Locate the cell with the specified text and output its [X, Y] center coordinate. 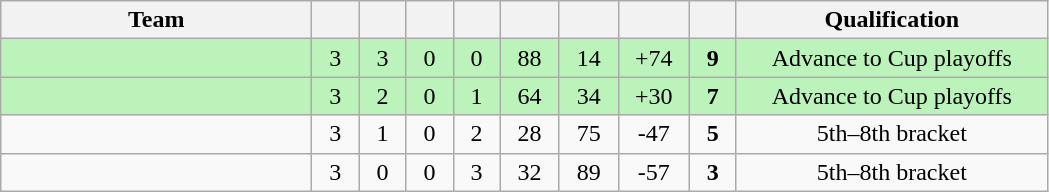
+74 [654, 58]
Team [156, 20]
-57 [654, 172]
14 [588, 58]
7 [712, 96]
64 [530, 96]
75 [588, 134]
Qualification [892, 20]
32 [530, 172]
5 [712, 134]
+30 [654, 96]
34 [588, 96]
28 [530, 134]
88 [530, 58]
9 [712, 58]
89 [588, 172]
-47 [654, 134]
